Output the [X, Y] coordinate of the center of the cell containing the given text.  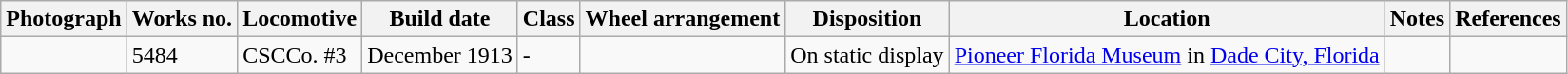
Photograph [64, 19]
Locomotive [300, 19]
- [549, 55]
December 1913 [440, 55]
Build date [440, 19]
Disposition [867, 19]
Wheel arrangement [683, 19]
On static display [867, 55]
5484 [182, 55]
Works no. [182, 19]
Location [1167, 19]
Pioneer Florida Museum in Dade City, Florida [1167, 55]
References [1508, 19]
Class [549, 19]
Notes [1417, 19]
CSCCo. #3 [300, 55]
